Detect which cell encompasses the target text, then output its [X, Y] center coordinate. 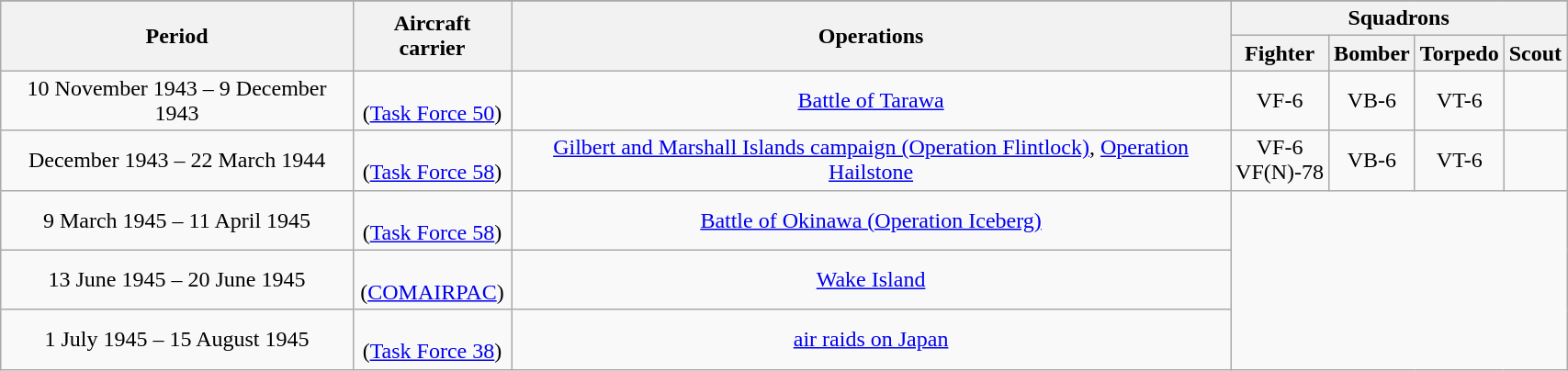
(Task Force 50) [432, 101]
Bomber [1372, 53]
Operations [871, 36]
VF-6 [1280, 101]
9 March 1945 – 11 April 1945 [177, 220]
Torpedo [1459, 53]
Period [177, 36]
Wake Island [871, 279]
Gilbert and Marshall Islands campaign (Operation Flintlock), Operation Hailstone [871, 160]
Battle of Okinawa (Operation Iceberg) [871, 220]
(COMAIRPAC) [432, 279]
10 November 1943 – 9 December 1943 [177, 101]
December 1943 – 22 March 1944 [177, 160]
Squadrons [1399, 18]
Scout [1535, 53]
13 June 1945 – 20 June 1945 [177, 279]
Aircraft carrier [432, 36]
air raids on Japan [871, 340]
VF-6VF(N)-78 [1280, 160]
Fighter [1280, 53]
(Task Force 38) [432, 340]
Battle of Tarawa [871, 101]
1 July 1945 – 15 August 1945 [177, 340]
